Capture the cell that displays the provided text and extract its (X, Y) central coordinate. 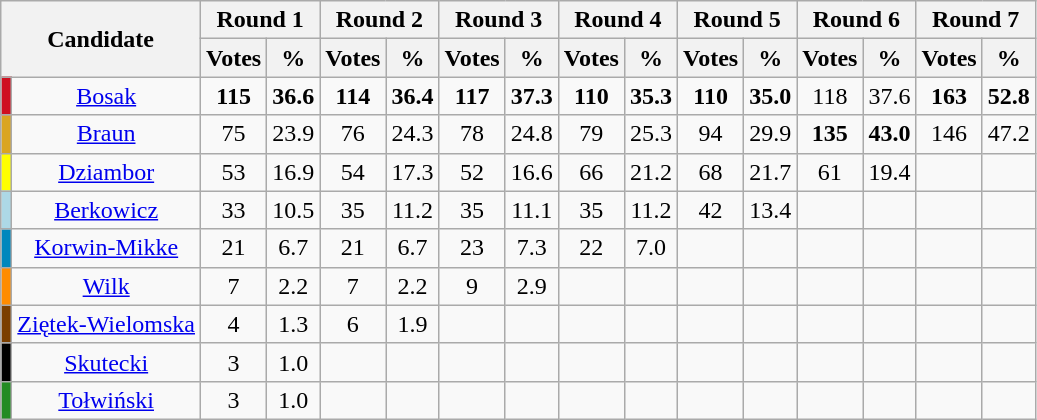
16.6 (532, 172)
114 (353, 96)
10.5 (294, 210)
Bosak (106, 96)
4 (234, 324)
Tołwiński (106, 400)
1.3 (294, 324)
68 (711, 172)
Braun (106, 134)
Dziambor (106, 172)
17.3 (412, 172)
24.3 (412, 134)
16.9 (294, 172)
135 (830, 134)
52 (472, 172)
43.0 (890, 134)
23 (472, 248)
6 (353, 324)
66 (591, 172)
Wilk (106, 286)
Round 4 (618, 20)
118 (830, 96)
22 (591, 248)
9 (472, 286)
21.7 (770, 172)
78 (472, 134)
7.3 (532, 248)
Korwin-Mikke (106, 248)
52.8 (1008, 96)
21.2 (650, 172)
Round 2 (380, 20)
Candidate (101, 39)
76 (353, 134)
23.9 (294, 134)
33 (234, 210)
Round 7 (976, 20)
13.4 (770, 210)
42 (711, 210)
19.4 (890, 172)
53 (234, 172)
47.2 (1008, 134)
29.9 (770, 134)
37.3 (532, 96)
75 (234, 134)
11.1 (532, 210)
94 (711, 134)
Skutecki (106, 362)
35.3 (650, 96)
115 (234, 96)
54 (353, 172)
Round 6 (856, 20)
24.8 (532, 134)
Round 3 (498, 20)
Round 1 (260, 20)
117 (472, 96)
Berkowicz (106, 210)
35.0 (770, 96)
61 (830, 172)
36.4 (412, 96)
1.9 (412, 324)
Ziętek-Wielomska (106, 324)
36.6 (294, 96)
25.3 (650, 134)
146 (949, 134)
2.9 (532, 286)
7.0 (650, 248)
Round 5 (738, 20)
37.6 (890, 96)
163 (949, 96)
79 (591, 134)
